Scan for the cell matching the given text and deliver its (X, Y) coordinate at center. 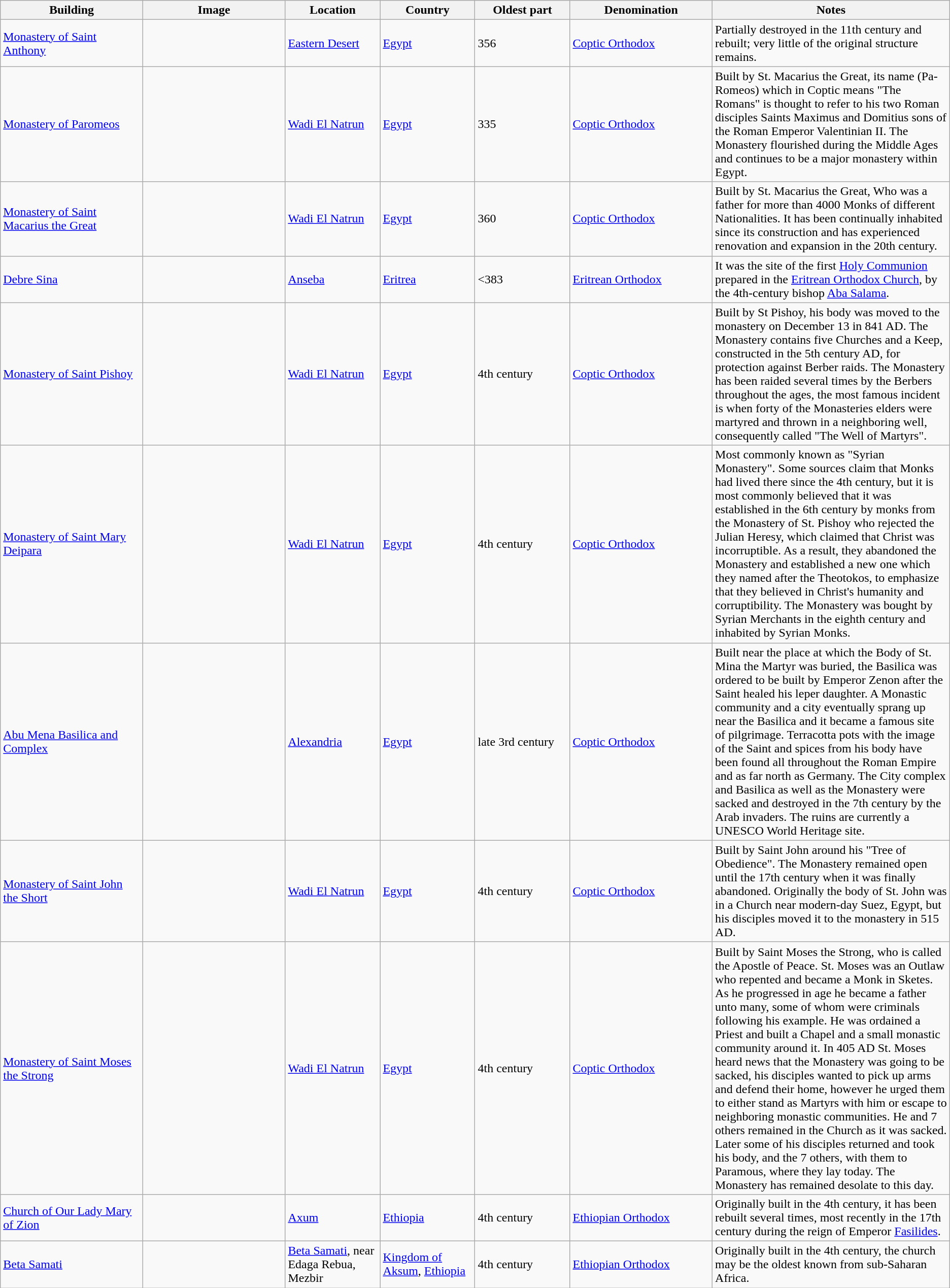
Image (214, 10)
Originally built in the 4th century, it has been rebuilt several times, most recently in the 17th century during the reign of Emperor Fasilides. (831, 1217)
356 (523, 43)
Ethiopia (427, 1217)
Monastery of Paromeos (72, 124)
Originally built in the 4th century, the church may be the oldest known from sub-Saharan Africa. (831, 1264)
late 3rd century (523, 741)
Denomination (641, 10)
Beta Samati, near Edaga Rebua, Mezbir (333, 1264)
Abu Mena Basilica and Complex (72, 741)
Anseba (333, 279)
Building (72, 10)
Eritrea (427, 279)
Kingdom of Aksum, Ethiopia (427, 1264)
Country (427, 10)
Alexandria (333, 741)
Location (333, 10)
Monastery of Saint John the Short (72, 891)
335 (523, 124)
Eritrean Orthodox (641, 279)
Monastery of Saint Moses the Strong (72, 1068)
Notes (831, 10)
Partially destroyed in the 11th century and rebuilt; very little of the original structure remains. (831, 43)
Debre Sina (72, 279)
Monastery of Saint Anthony (72, 43)
Monastery of Saint Macarius the Great (72, 219)
Axum (333, 1217)
It was the site of the first Holy Communion prepared in the Eritrean Orthodox Church, by the 4th-century bishop Aba Salama. (831, 279)
Beta Samati (72, 1264)
Monastery of Saint Mary Deipara (72, 544)
Eastern Desert (333, 43)
<383 (523, 279)
Monastery of Saint Pishoy (72, 374)
360 (523, 219)
Church of Our Lady Mary of Zion (72, 1217)
Oldest part (523, 10)
